Extract the (X, Y) coordinate from the center of the cell holding the provided text.  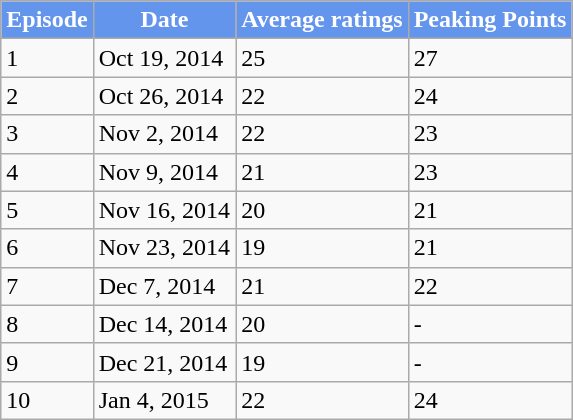
Dec 21, 2014 (164, 362)
Nov 9, 2014 (164, 172)
Peaking Points (490, 20)
4 (47, 172)
Oct 19, 2014 (164, 58)
Dec 14, 2014 (164, 324)
27 (490, 58)
8 (47, 324)
Nov 16, 2014 (164, 210)
Jan 4, 2015 (164, 400)
Average ratings (322, 20)
25 (322, 58)
Nov 23, 2014 (164, 248)
3 (47, 134)
Dec 7, 2014 (164, 286)
9 (47, 362)
Oct 26, 2014 (164, 96)
Episode (47, 20)
Nov 2, 2014 (164, 134)
Date (164, 20)
6 (47, 248)
5 (47, 210)
7 (47, 286)
1 (47, 58)
10 (47, 400)
2 (47, 96)
